Determine the [x, y] coordinate at the center of the cell enclosing the given text.  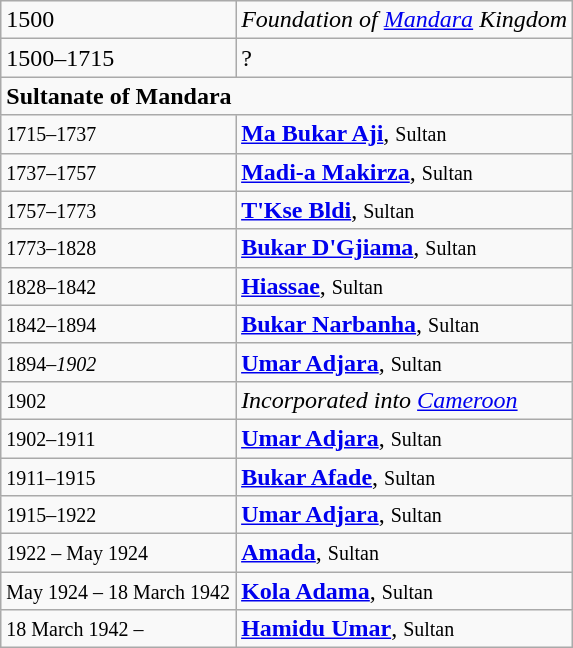
1757–1773 [118, 210]
1737–1757 [118, 172]
Madi-a Makirza, Sultan [404, 172]
1842–1894 [118, 324]
1911–1915 [118, 477]
Amada, Sultan [404, 553]
Bukar Afade, Sultan [404, 477]
1894–1902 [118, 362]
1773–1828 [118, 248]
? [404, 58]
18 March 1942 – [118, 629]
Hiassae, Sultan [404, 286]
Bukar D'Gjiama, Sultan [404, 248]
Sultanate of Mandara [287, 96]
T'Kse Bldi, Sultan [404, 210]
1500–1715 [118, 58]
1922 – May 1924 [118, 553]
Foundation of Mandara Kingdom [404, 20]
May 1924 – 18 March 1942 [118, 591]
Kola Adama, Sultan [404, 591]
1902–1911 [118, 438]
1715–1737 [118, 134]
Ma Bukar Aji, Sultan [404, 134]
1915–1922 [118, 515]
1500 [118, 20]
Bukar Narbanha, Sultan [404, 324]
Hamidu Umar, Sultan [404, 629]
1828–1842 [118, 286]
Incorporated into Cameroon [404, 400]
1902 [118, 400]
